Output the (x, y) coordinate of the center of the cell containing the given text.  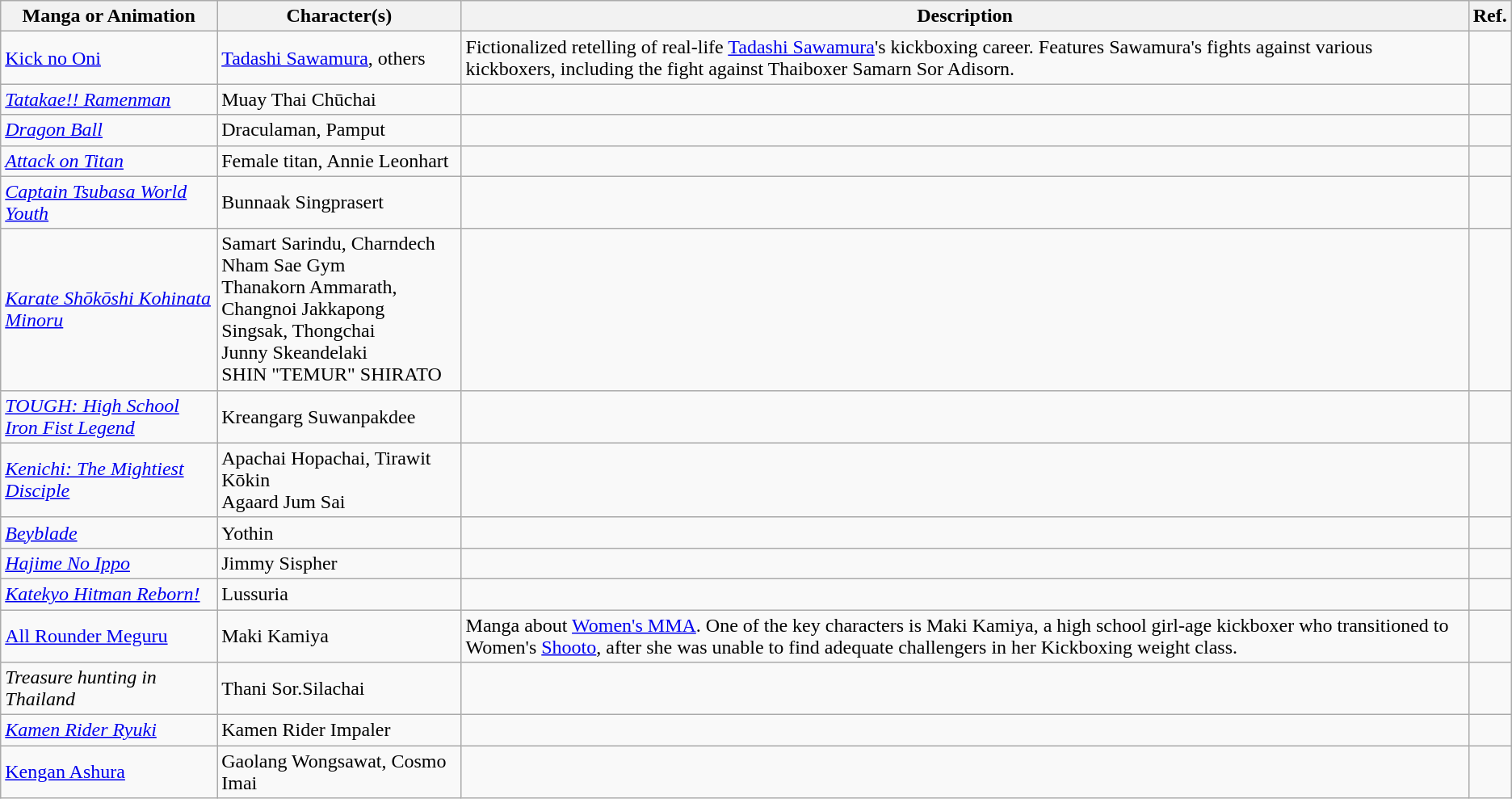
Apachai Hopachai, Tirawit Kōkin Agaard Jum Sai (339, 480)
TOUGH: High School Iron Fist Legend (109, 417)
Lussuria (339, 594)
Kengan Ashura (109, 772)
Kamen Rider Ryuki (109, 730)
Yothin (339, 532)
Gaolang Wongsawat, Cosmo Imai (339, 772)
Karate Shōkōshi Kohinata Minoru (109, 309)
Hajime No Ippo (109, 563)
Maki Kamiya (339, 635)
Treasure hunting in Thailand (109, 688)
Draculaman, Pamput (339, 130)
Kick no Oni (109, 58)
Tadashi Sawamura, others (339, 58)
Description (964, 16)
Muay Thai Chūchai (339, 99)
Thani Sor.Silachai (339, 688)
Manga or Animation (109, 16)
Kamen Rider Impaler (339, 730)
Attack on Titan (109, 161)
Kenichi: The Mightiest Disciple (109, 480)
Samart Sarindu, Charndech Nham Sae GymThanakorn Ammarath, Changnoi Jakkapong Singsak, Thongchai Junny Skeandelaki SHIN "TEMUR" SHIRATO (339, 309)
Beyblade (109, 532)
Kreangarg Suwanpakdee (339, 417)
Bunnaak Singprasert (339, 202)
Tatakae!! Ramenman (109, 99)
Character(s) (339, 16)
Female titan, Annie Leonhart (339, 161)
Dragon Ball (109, 130)
Jimmy Sispher (339, 563)
Ref. (1489, 16)
Katekyo Hitman Reborn! (109, 594)
All Rounder Meguru (109, 635)
Captain Tsubasa World Youth (109, 202)
